For the text-containing cell, return its midpoint in [x, y] coordinate format. 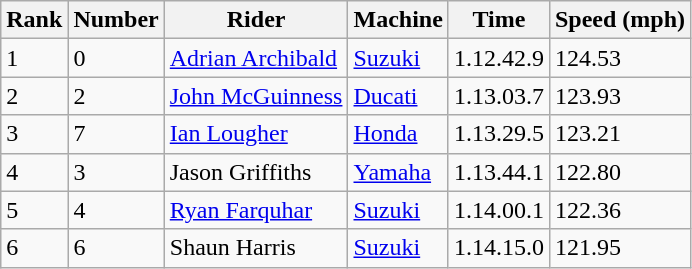
124.53 [620, 58]
0 [116, 58]
Number [116, 20]
5 [34, 210]
Machine [398, 20]
Adrian Archibald [256, 58]
7 [116, 134]
Rider [256, 20]
Shaun Harris [256, 248]
122.36 [620, 210]
Ian Lougher [256, 134]
Time [498, 20]
1.13.29.5 [498, 134]
Yamaha [398, 172]
1 [34, 58]
Speed (mph) [620, 20]
1.14.15.0 [498, 248]
122.80 [620, 172]
1.12.42.9 [498, 58]
Ducati [398, 96]
John McGuinness [256, 96]
123.21 [620, 134]
1.13.44.1 [498, 172]
1.13.03.7 [498, 96]
123.93 [620, 96]
121.95 [620, 248]
Jason Griffiths [256, 172]
Rank [34, 20]
Honda [398, 134]
1.14.00.1 [498, 210]
Ryan Farquhar [256, 210]
